Output the (X, Y) coordinate of the center of the cell containing the given text.  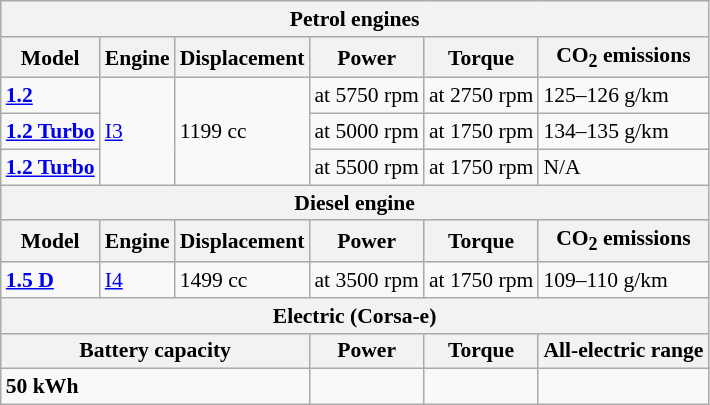
50 kWh (156, 387)
at 5500 rpm (366, 167)
Electric (Corsa-e) (355, 316)
I3 (138, 132)
109–110 g/km (623, 280)
Diesel engine (355, 203)
1199 cc (242, 132)
Battery capacity (156, 351)
I4 (138, 280)
1.2 (50, 96)
N/A (623, 167)
All-electric range (623, 351)
1499 cc (242, 280)
at 3500 rpm (366, 280)
at 5750 rpm (366, 96)
Petrol engines (355, 19)
134–135 g/km (623, 132)
125–126 g/km (623, 96)
at 2750 rpm (481, 96)
1.5 D (50, 280)
at 5000 rpm (366, 132)
